Locate the cell with the specified text and output its [X, Y] center coordinate. 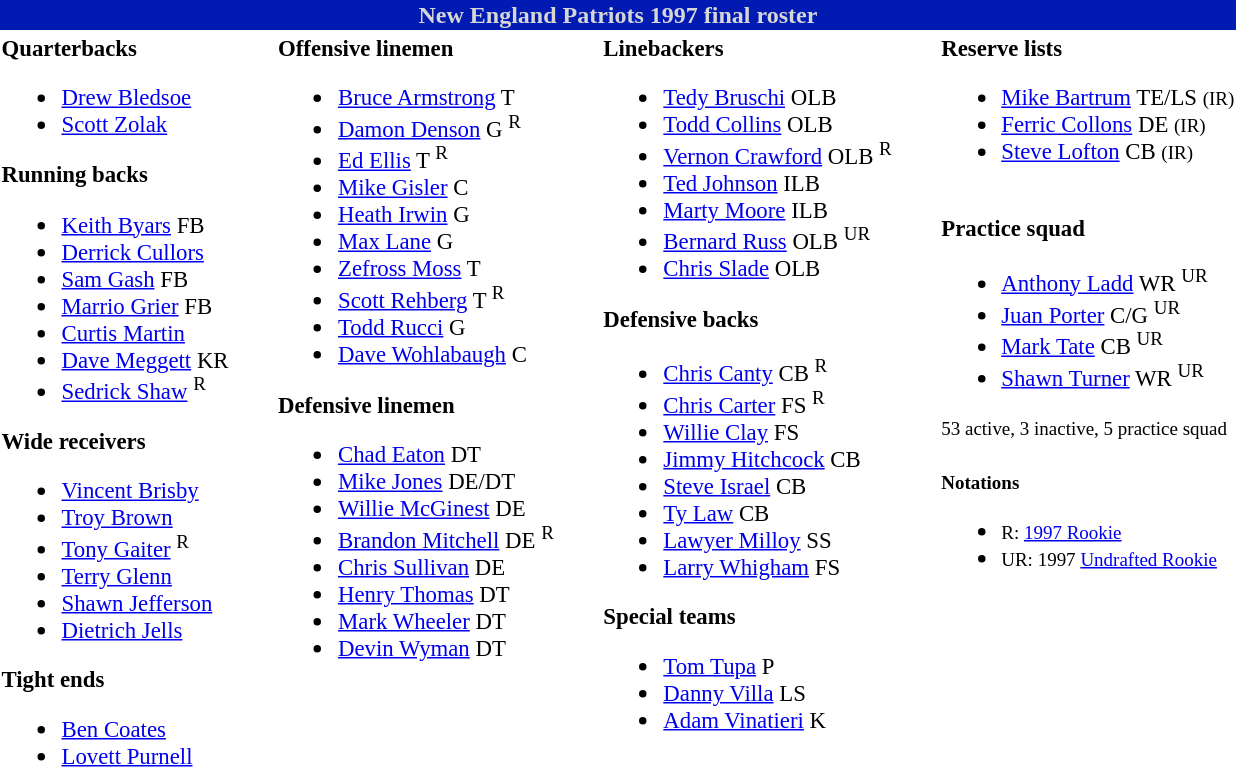
New England Patriots 1997 final roster [618, 15]
